Search for the cell housing the specified text and yield its [x, y] center coordinate. 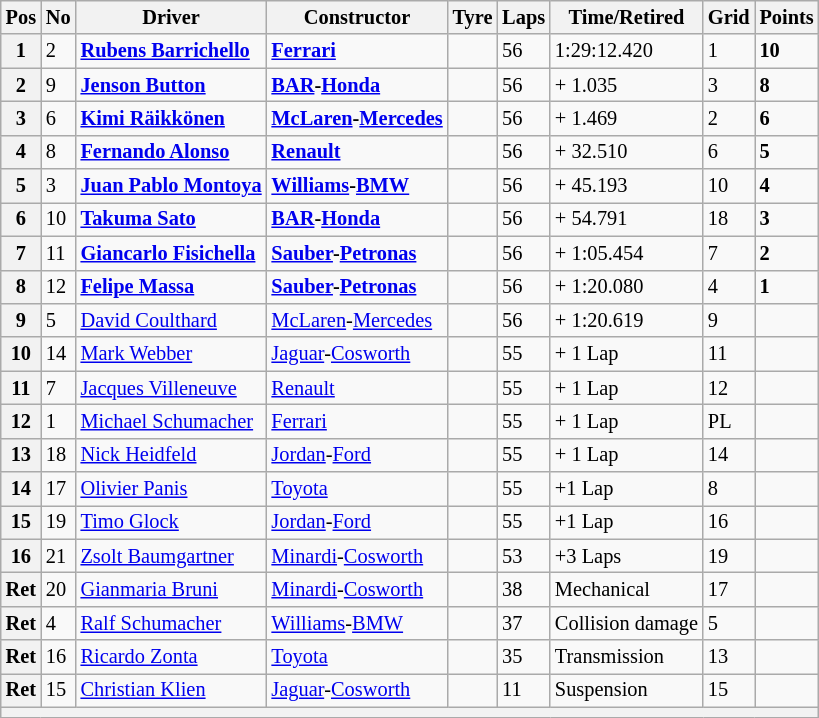
Points [787, 17]
+ 45.193 [626, 186]
Mark Webber [172, 354]
Felipe Massa [172, 287]
Laps [524, 17]
Juan Pablo Montoya [172, 186]
Suspension [626, 690]
PL [729, 421]
David Coulthard [172, 320]
+3 Laps [626, 556]
Ralf Schumacher [172, 623]
Zsolt Baumgartner [172, 556]
+ 32.510 [626, 152]
Mechanical [626, 589]
+ 1.469 [626, 118]
Collision damage [626, 623]
37 [524, 623]
No [58, 17]
Kimi Räikkönen [172, 118]
Olivier Panis [172, 489]
20 [58, 589]
38 [524, 589]
Jacques Villeneuve [172, 388]
Fernando Alonso [172, 152]
Michael Schumacher [172, 421]
35 [524, 657]
+ 54.791 [626, 219]
Time/Retired [626, 17]
21 [58, 556]
Giancarlo Fisichella [172, 253]
Christian Klien [172, 690]
Grid [729, 17]
Ricardo Zonta [172, 657]
+ 1.035 [626, 85]
Transmission [626, 657]
+ 1:20.619 [626, 320]
Pos [21, 17]
Tyre [473, 17]
53 [524, 556]
Jenson Button [172, 85]
+ 1:05.454 [626, 253]
Gianmaria Bruni [172, 589]
+ 1:20.080 [626, 287]
1:29:12.420 [626, 51]
Constructor [358, 17]
Driver [172, 17]
Rubens Barrichello [172, 51]
Takuma Sato [172, 219]
Nick Heidfeld [172, 455]
Timo Glock [172, 522]
